Find where the given text appears and provide that cell's center as (X, Y) coordinate. 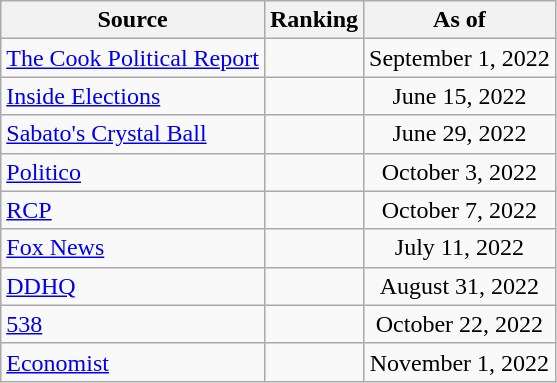
July 11, 2022 (460, 248)
DDHQ (133, 286)
Ranking (314, 20)
November 1, 2022 (460, 362)
Fox News (133, 248)
As of (460, 20)
Economist (133, 362)
Sabato's Crystal Ball (133, 134)
September 1, 2022 (460, 58)
June 29, 2022 (460, 134)
RCP (133, 210)
August 31, 2022 (460, 286)
Inside Elections (133, 96)
The Cook Political Report (133, 58)
538 (133, 324)
June 15, 2022 (460, 96)
Politico (133, 172)
October 7, 2022 (460, 210)
October 3, 2022 (460, 172)
Source (133, 20)
October 22, 2022 (460, 324)
